Identify which cell holds the provided text, then report its (x, y) central coordinate. 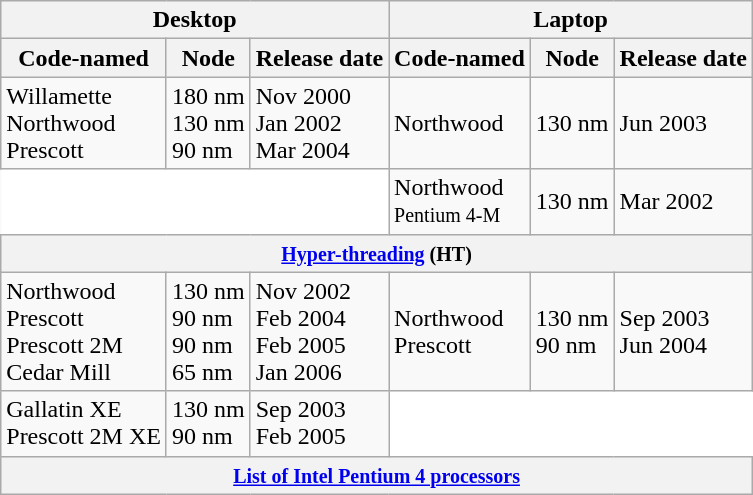
NorthwoodPrescottPrescott 2MCedar Mill (84, 332)
130 nm90 nm90 nm65 nm (208, 332)
WillametteNorthwoodPrescott (84, 123)
Jun 2003 (683, 123)
NorthwoodPentium 4-M (460, 202)
List of Intel Pentium 4 processors (377, 475)
Hyper-threading (HT) (377, 253)
Desktop (195, 20)
Nov 2000Jan 2002Mar 2004 (319, 123)
Sep 2003Jun 2004 (683, 332)
Gallatin XEPrescott 2M XE (84, 424)
Sep 2003Feb 2005 (319, 424)
NorthwoodPrescott (460, 332)
Northwood (460, 123)
Mar 2002 (683, 202)
Nov 2002Feb 2004Feb 2005Jan 2006 (319, 332)
Laptop (571, 20)
180 nm130 nm90 nm (208, 123)
